Determine the [X, Y] coordinate at the center of the cell enclosing the given text.  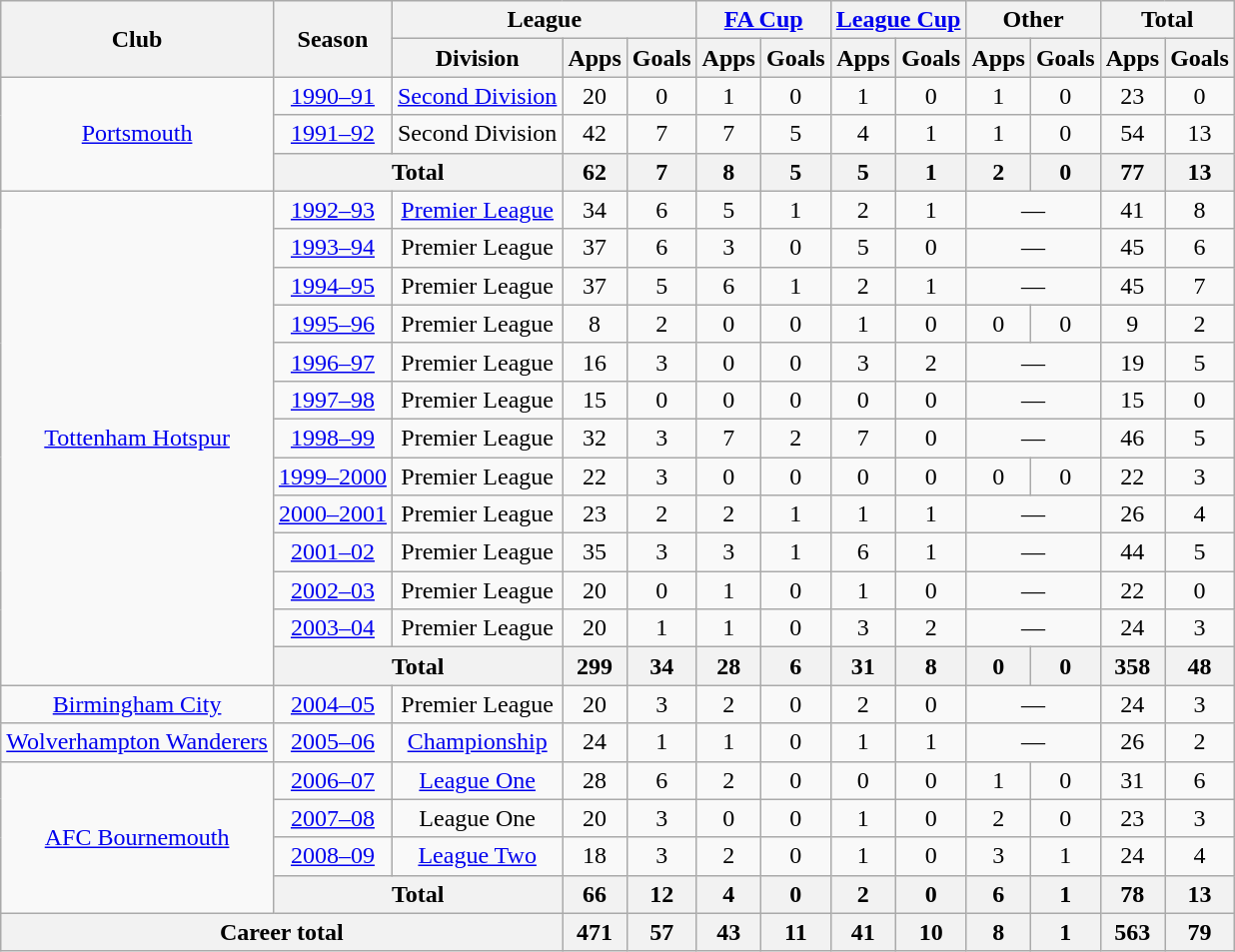
Club [138, 39]
43 [728, 932]
11 [795, 932]
Career total [282, 932]
League Cup [898, 20]
66 [595, 894]
1995–96 [332, 324]
62 [595, 172]
44 [1132, 552]
18 [595, 856]
1994–95 [332, 286]
Tottenham Hotspur [138, 438]
2001–02 [332, 552]
FA Cup [763, 20]
2005–06 [332, 742]
2003–04 [332, 628]
Division [477, 58]
563 [1132, 932]
League [544, 20]
46 [1132, 438]
1996–97 [332, 362]
471 [595, 932]
78 [1132, 894]
Other [1033, 20]
9 [1132, 324]
1998–99 [332, 438]
48 [1200, 666]
299 [595, 666]
1997–98 [332, 400]
AFC Bournemouth [138, 837]
77 [1132, 172]
League Two [477, 856]
1992–93 [332, 210]
Birmingham City [138, 704]
Wolverhampton Wanderers [138, 742]
32 [595, 438]
1991–92 [332, 134]
Portsmouth [138, 134]
79 [1200, 932]
2000–2001 [332, 514]
57 [661, 932]
1990–91 [332, 96]
35 [595, 552]
10 [931, 932]
42 [595, 134]
2006–07 [332, 780]
2008–09 [332, 856]
12 [661, 894]
2002–03 [332, 590]
Championship [477, 742]
1993–94 [332, 248]
1999–2000 [332, 476]
16 [595, 362]
19 [1132, 362]
2004–05 [332, 704]
54 [1132, 134]
Season [332, 39]
2007–08 [332, 818]
358 [1132, 666]
